Scan for the cell matching the given text and deliver its [x, y] coordinate at center. 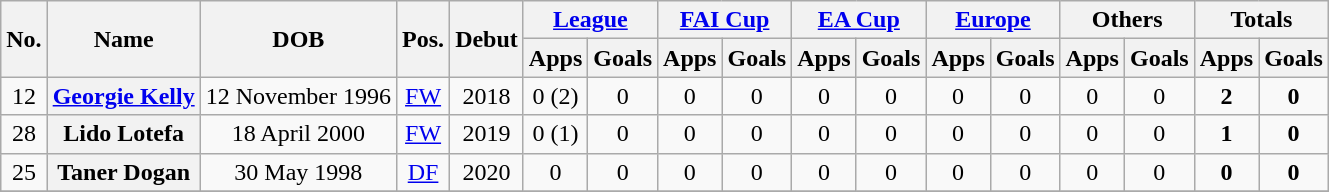
Lido Lotefa [124, 134]
Debut [487, 39]
No. [24, 39]
2019 [487, 134]
Taner Dogan [124, 172]
12 [24, 96]
2020 [487, 172]
Name [124, 39]
EA Cup [859, 20]
2 [1226, 96]
28 [24, 134]
30 May 1998 [298, 172]
Europe [993, 20]
DF [424, 172]
0 (2) [555, 96]
DOB [298, 39]
Others [1127, 20]
2018 [487, 96]
FAI Cup [725, 20]
Georgie Kelly [124, 96]
Pos. [424, 39]
Totals [1261, 20]
League [590, 20]
25 [24, 172]
0 (1) [555, 134]
12 November 1996 [298, 96]
1 [1226, 134]
18 April 2000 [298, 134]
